Capture the cell that displays the provided text and extract its [X, Y] central coordinate. 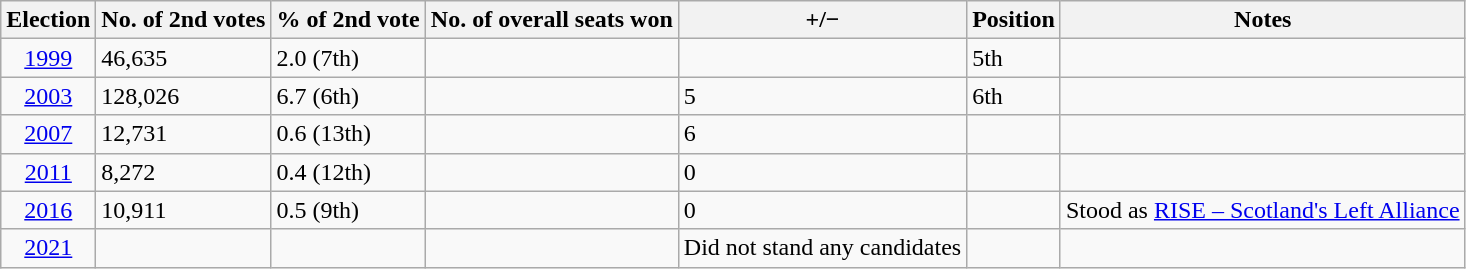
128,026 [184, 96]
% of 2nd vote [348, 20]
12,731 [184, 134]
46,635 [184, 58]
1999 [48, 58]
Position [1014, 20]
2.0 (7th) [348, 58]
2003 [48, 96]
8,272 [184, 172]
2016 [48, 210]
5 [822, 96]
Did not stand any candidates [822, 248]
6.7 (6th) [348, 96]
6 [822, 134]
2021 [48, 248]
0.6 (13th) [348, 134]
2011 [48, 172]
6th [1014, 96]
5th [1014, 58]
Election [48, 20]
+/− [822, 20]
No. of overall seats won [552, 20]
2007 [48, 134]
Notes [1262, 20]
No. of 2nd votes [184, 20]
10,911 [184, 210]
Stood as RISE – Scotland's Left Alliance [1262, 210]
0.4 (12th) [348, 172]
0.5 (9th) [348, 210]
